Return (X, Y) of the center of cell containing provided text 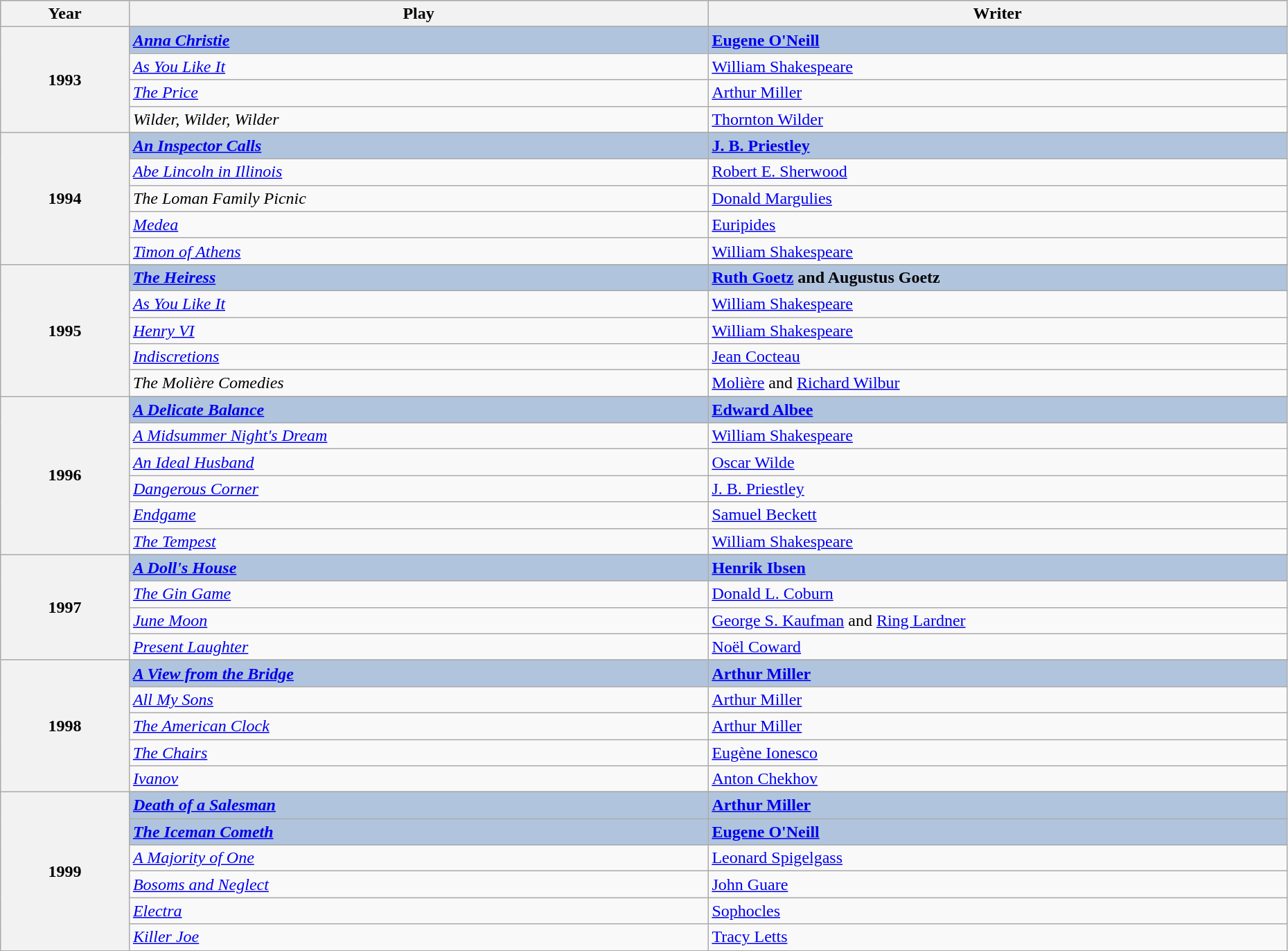
Bosoms and Neglect (418, 884)
An Ideal Husband (418, 462)
1993 (65, 80)
A Midsummer Night's Dream (418, 436)
The Molière Comedies (418, 383)
June Moon (418, 620)
Dangerous Corner (418, 489)
The Chairs (418, 752)
1995 (65, 330)
Robert E. Sherwood (998, 172)
Killer Joe (418, 937)
Death of a Salesman (418, 805)
Present Laughter (418, 647)
Eugène Ionesco (998, 752)
The Iceman Cometh (418, 832)
Thornton Wilder (998, 119)
Edward Albee (998, 410)
1994 (65, 198)
The Gin Game (418, 594)
1999 (65, 871)
Year (65, 14)
The Price (418, 93)
The Heiress (418, 277)
Ivanov (418, 779)
A Doll's House (418, 568)
Henrik Ibsen (998, 568)
The Tempest (418, 541)
Donald L. Coburn (998, 594)
Anna Christie (418, 40)
Medea (418, 225)
John Guare (998, 884)
Donald Margulies (998, 198)
Wilder, Wilder, Wilder (418, 119)
1996 (65, 475)
Endgame (418, 515)
1997 (65, 607)
Writer (998, 14)
Leonard Spigelgass (998, 858)
Noël Coward (998, 647)
A View from the Bridge (418, 673)
Oscar Wilde (998, 462)
1998 (65, 726)
Abe Lincoln in Illinois (418, 172)
Molière and Richard Wilbur (998, 383)
Samuel Beckett (998, 515)
Electra (418, 911)
Indiscretions (418, 357)
A Majority of One (418, 858)
Tracy Letts (998, 937)
Play (418, 14)
Anton Chekhov (998, 779)
Timon of Athens (418, 251)
The American Clock (418, 726)
All My Sons (418, 699)
An Inspector Calls (418, 146)
Ruth Goetz and Augustus Goetz (998, 277)
The Loman Family Picnic (418, 198)
Jean Cocteau (998, 357)
George S. Kaufman and Ring Lardner (998, 620)
Henry VI (418, 331)
Euripides (998, 225)
Sophocles (998, 911)
A Delicate Balance (418, 410)
